Return the (x, y) coordinate for the center point of the cell that contains the specified text.  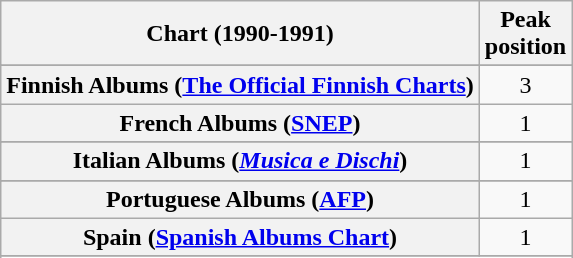
French Albums (SNEP) (240, 123)
Peakposition (525, 34)
3 (525, 85)
Italian Albums (Musica e Dischi) (240, 161)
Portuguese Albums (AFP) (240, 199)
Spain (Spanish Albums Chart) (240, 237)
Finnish Albums (The Official Finnish Charts) (240, 85)
Chart (1990-1991) (240, 34)
